Scan for the cell matching the given text and deliver its [x, y] coordinate at center. 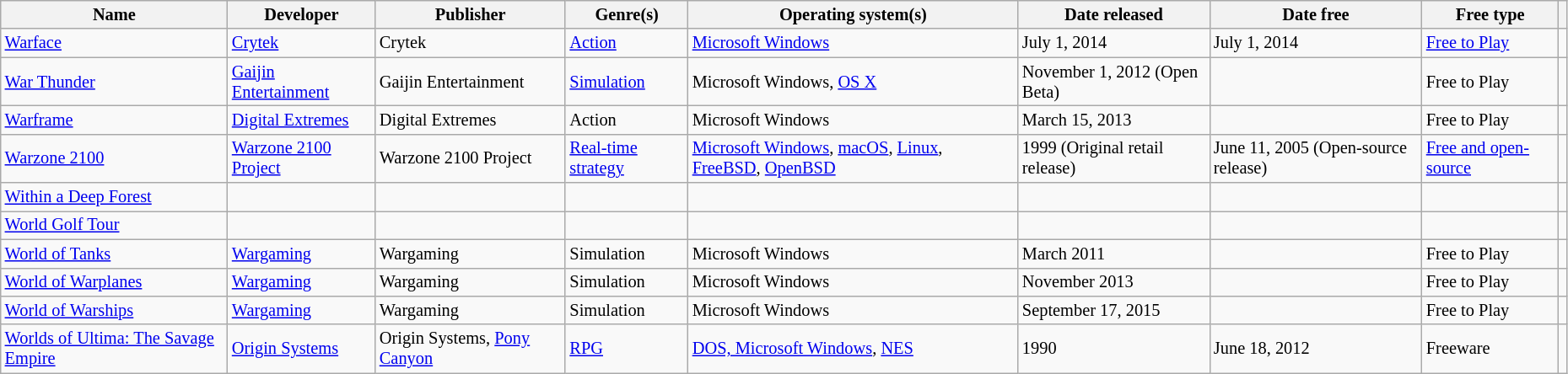
June 11, 2005 (Open-source release) [1316, 158]
World of Warplanes [115, 282]
September 17, 2015 [1113, 310]
1999 (Original retail release) [1113, 158]
Operating system(s) [854, 14]
RPG [626, 349]
Worlds of Ultima: The Savage Empire [115, 349]
World of Warships [115, 310]
November 1, 2012 (Open Beta) [1113, 82]
Origin Systems, Pony Canyon [471, 349]
March 2011 [1113, 254]
Origin Systems [302, 349]
Microsoft Windows, macOS, Linux, FreeBSD, OpenBSD [854, 158]
Warframe [115, 120]
Publisher [471, 14]
Developer [302, 14]
Date free [1316, 14]
June 18, 2012 [1316, 349]
World of Tanks [115, 254]
Date released [1113, 14]
Microsoft Windows, OS X [854, 82]
World Golf Tour [115, 225]
Genre(s) [626, 14]
Free and open-source [1490, 158]
Name [115, 14]
1990 [1113, 349]
War Thunder [115, 82]
November 2013 [1113, 282]
Freeware [1490, 349]
DOS, Microsoft Windows, NES [854, 349]
Free type [1490, 14]
Within a Deep Forest [115, 197]
Real-time strategy [626, 158]
Warface [115, 43]
March 15, 2013 [1113, 120]
Warzone 2100 [115, 158]
